From the cell containing the given text, extract its center point as (x, y) coordinate. 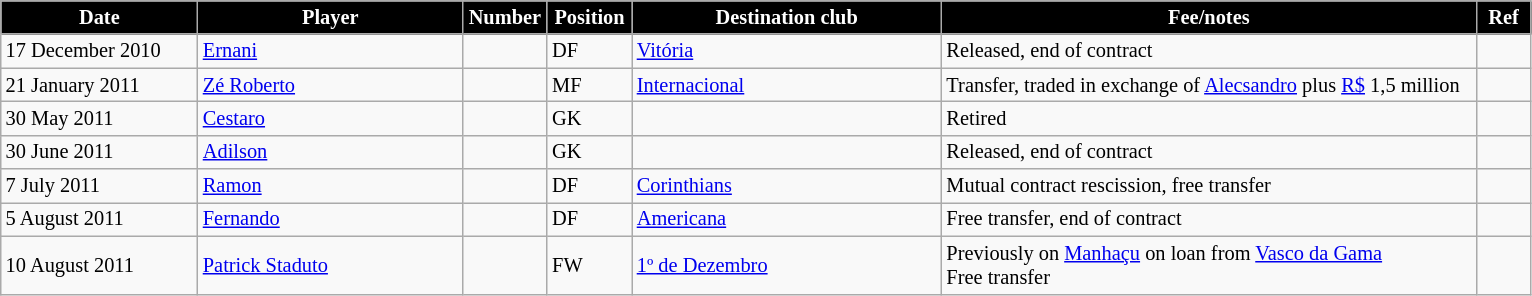
Americana (787, 219)
10 August 2011 (100, 265)
Corinthians (787, 186)
FW (590, 265)
17 December 2010 (100, 51)
Fernando (330, 219)
Retired (1210, 118)
7 July 2011 (100, 186)
Free transfer, end of contract (1210, 219)
Vitória (787, 51)
MF (590, 85)
30 June 2011 (100, 152)
21 January 2011 (100, 85)
Ernani (330, 51)
Mutual contract rescission, free transfer (1210, 186)
Zé Roberto (330, 85)
Destination club (787, 17)
Transfer, traded in exchange of Alecsandro plus R$ 1,5 million (1210, 85)
Ramon (330, 186)
Cestaro (330, 118)
Date (100, 17)
5 August 2011 (100, 219)
1º de Dezembro (787, 265)
Ref (1504, 17)
Adilson (330, 152)
Patrick Staduto (330, 265)
30 May 2011 (100, 118)
Number (506, 17)
Internacional (787, 85)
Position (590, 17)
Fee/notes (1210, 17)
Player (330, 17)
Previously on Manhaçu on loan from Vasco da GamaFree transfer (1210, 265)
